Find where the given text appears and provide that cell's center as [X, Y] coordinate. 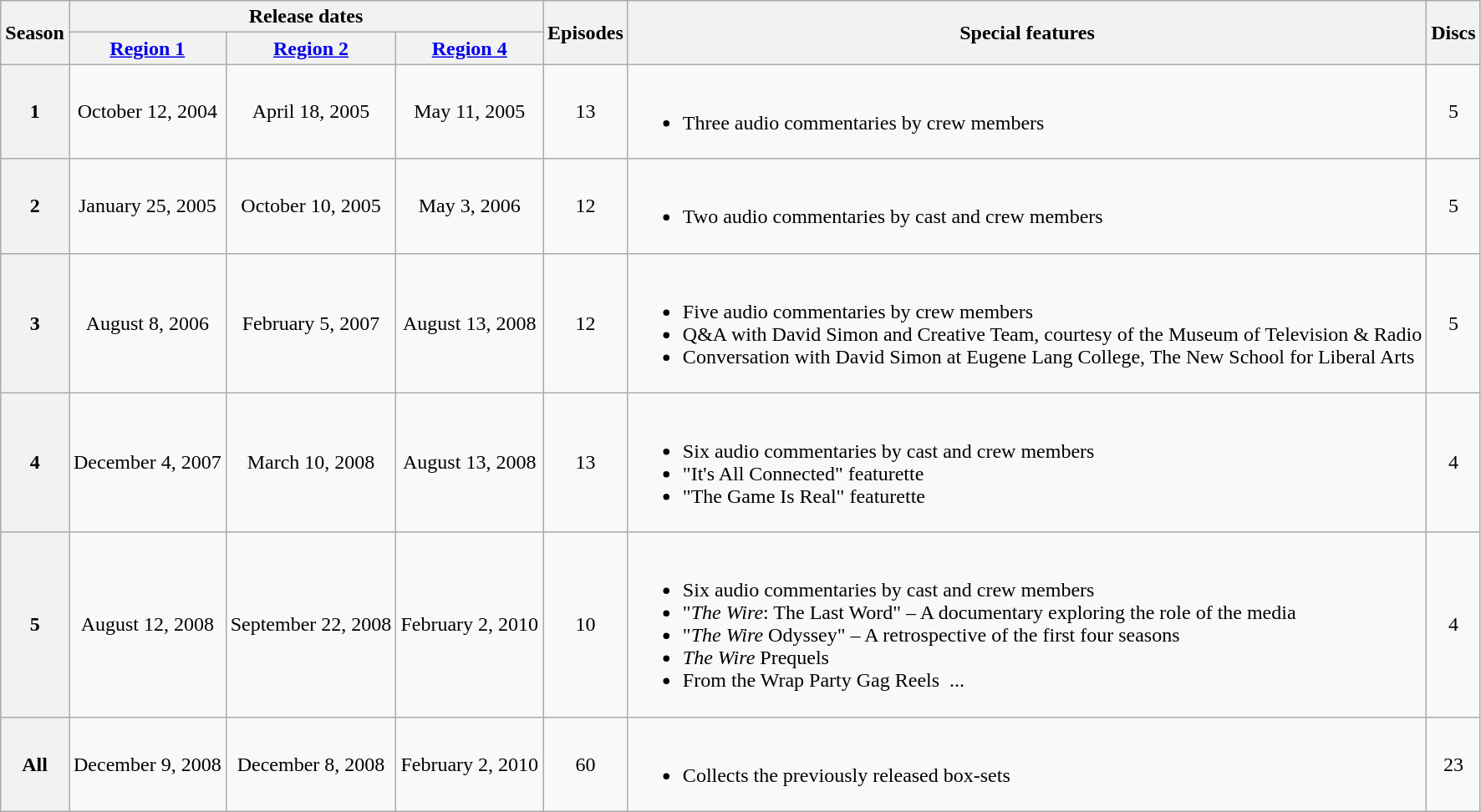
December 4, 2007 [147, 463]
August 8, 2006 [147, 322]
January 25, 2005 [147, 206]
Release dates [306, 17]
Episodes [586, 33]
Two audio commentaries by cast and crew members [1026, 206]
1 [35, 112]
3 [35, 322]
February 5, 2007 [311, 322]
May 11, 2005 [470, 112]
Special features [1026, 33]
Region 4 [470, 48]
September 22, 2008 [311, 625]
Season [35, 33]
December 9, 2008 [147, 764]
Region 2 [311, 48]
Collects the previously released box-sets [1026, 764]
60 [586, 764]
May 3, 2006 [470, 206]
April 18, 2005 [311, 112]
December 8, 2008 [311, 764]
October 12, 2004 [147, 112]
March 10, 2008 [311, 463]
2 [35, 206]
August 12, 2008 [147, 625]
Three audio commentaries by crew members [1026, 112]
10 [586, 625]
Region 1 [147, 48]
Discs [1453, 33]
All [35, 764]
23 [1453, 764]
October 10, 2005 [311, 206]
Six audio commentaries by cast and crew members"It's All Connected" featurette"The Game Is Real" featurette [1026, 463]
